Output the (X, Y) coordinate of the center of the cell containing the given text.  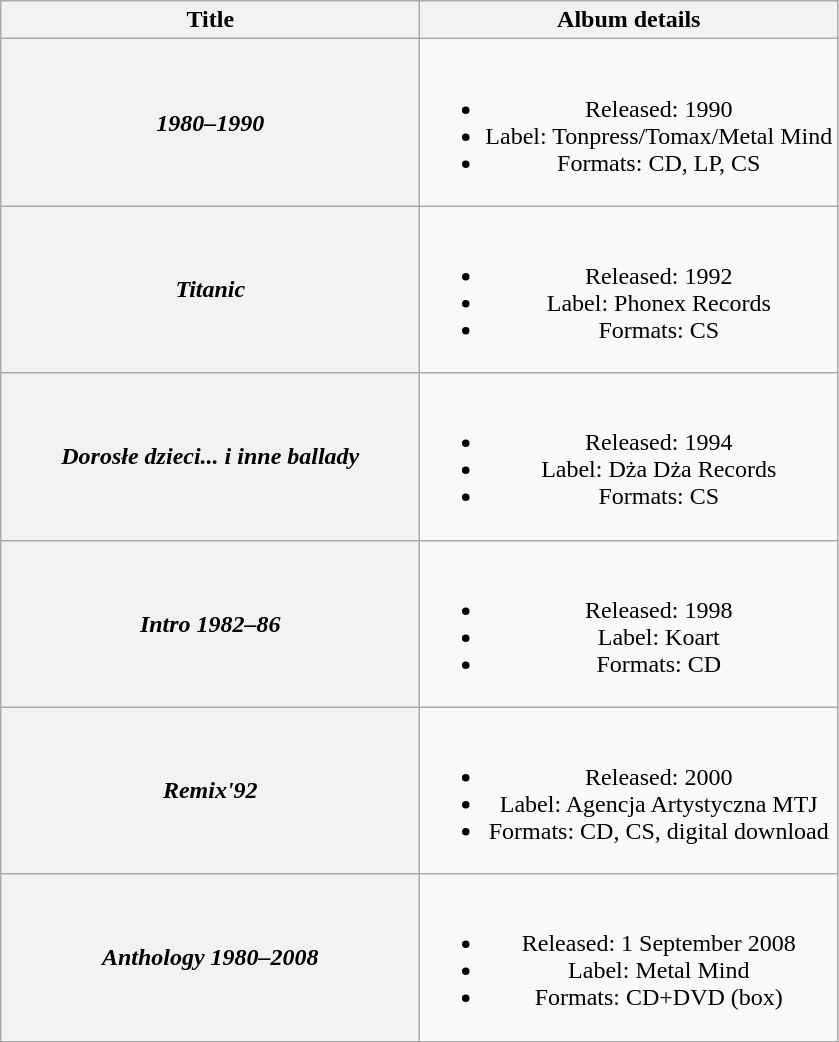
Anthology 1980–2008 (210, 958)
Album details (629, 20)
Released: 1990Label: Tonpress/Tomax/Metal MindFormats: CD, LP, CS (629, 122)
Titanic (210, 290)
Released: 1998Label: KoartFormats: CD (629, 624)
Intro 1982–86 (210, 624)
Released: 2000Label: Agencja Artystyczna MTJFormats: CD, CS, digital download (629, 790)
Released: 1994Label: Dża Dża RecordsFormats: CS (629, 456)
Released: 1992Label: Phonex RecordsFormats: CS (629, 290)
Remix'92 (210, 790)
Title (210, 20)
Released: 1 September 2008Label: Metal MindFormats: CD+DVD (box) (629, 958)
Dorosłe dzieci... i inne ballady (210, 456)
1980–1990 (210, 122)
